Capture the cell that displays the provided text and extract its (X, Y) central coordinate. 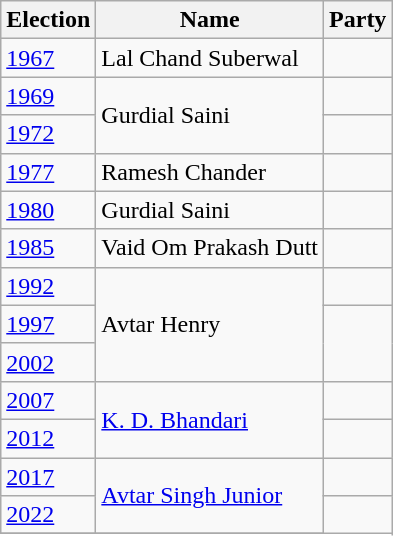
2017 (48, 477)
2002 (48, 362)
2007 (48, 400)
Avtar Henry (210, 324)
Election (48, 20)
Avtar Singh Junior (210, 496)
2012 (48, 438)
Ramesh Chander (210, 172)
Lal Chand Suberwal (210, 58)
1980 (48, 210)
K. D. Bhandari (210, 419)
1997 (48, 324)
1985 (48, 248)
1992 (48, 286)
Vaid Om Prakash Dutt (210, 248)
Name (210, 20)
Party (358, 20)
1977 (48, 172)
1972 (48, 134)
1969 (48, 96)
2022 (48, 515)
1967 (48, 58)
